For the text-containing cell, return its midpoint in (X, Y) coordinate format. 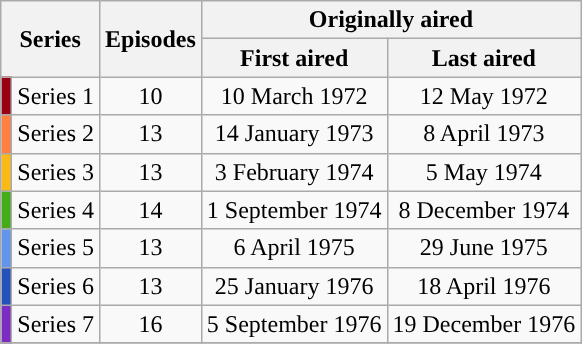
First aired (294, 58)
14 January 1973 (294, 134)
19 December 1976 (484, 324)
Series 2 (56, 134)
Originally aired (390, 20)
29 June 1975 (484, 248)
Series 3 (56, 172)
12 May 1972 (484, 96)
14 (151, 210)
8 December 1974 (484, 210)
18 April 1976 (484, 286)
Episodes (151, 39)
Series 4 (56, 210)
16 (151, 324)
8 April 1973 (484, 134)
Last aired (484, 58)
1 September 1974 (294, 210)
Series 1 (56, 96)
25 January 1976 (294, 286)
Series (50, 39)
10 March 1972 (294, 96)
5 May 1974 (484, 172)
3 February 1974 (294, 172)
Series 6 (56, 286)
10 (151, 96)
5 September 1976 (294, 324)
6 April 1975 (294, 248)
Series 7 (56, 324)
Series 5 (56, 248)
